Return the [X, Y] coordinate for the center point of the cell that contains the specified text.  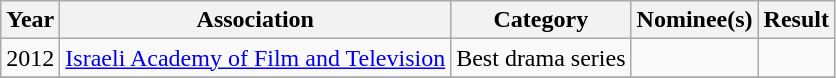
Year [30, 20]
Association [256, 20]
Best drama series [541, 58]
Category [541, 20]
Israeli Academy of Film and Television [256, 58]
Result [796, 20]
Nominee(s) [694, 20]
2012 [30, 58]
